Capture the cell that displays the provided text and extract its (x, y) central coordinate. 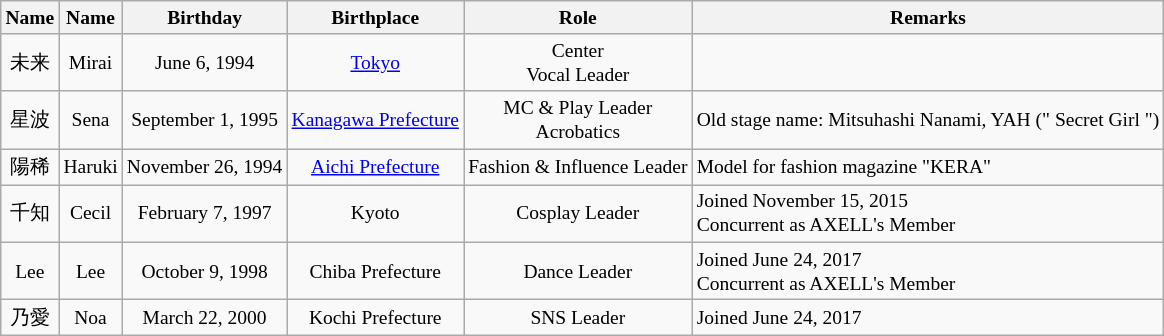
Aichi Prefecture (376, 167)
October 9, 1998 (204, 270)
乃愛 (30, 317)
September 1, 1995 (204, 120)
Dance Leader (578, 270)
Kochi Prefecture (376, 317)
Cosplay Leader (578, 214)
Joined June 24, 2017 (928, 317)
Old stage name: Mitsuhashi Nanami, YAH (" Secret Girl ") (928, 120)
Role (578, 18)
Noa (90, 317)
November 26, 1994 (204, 167)
未来 (30, 62)
CenterVocal Leader (578, 62)
February 7, 1997 (204, 214)
Tokyo (376, 62)
Kanagawa Prefecture (376, 120)
Joined November 15, 2015Concurrent as AXELL's Member (928, 214)
千知 (30, 214)
Kyoto (376, 214)
Sena (90, 120)
星波 (30, 120)
Cecil (90, 214)
Chiba Prefecture (376, 270)
陽稀 (30, 167)
Remarks (928, 18)
Birthday (204, 18)
June 6, 1994 (204, 62)
MC & Play LeaderAcrobatics (578, 120)
SNS Leader (578, 317)
Birthplace (376, 18)
Model for fashion magazine "KERA" (928, 167)
Haruki (90, 167)
Joined June 24, 2017Concurrent as AXELL's Member (928, 270)
Fashion & Influence Leader (578, 167)
March 22, 2000 (204, 317)
Mirai (90, 62)
